Output the [x, y] coordinate of the center of the cell containing the given text.  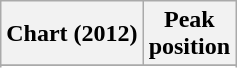
Chart (2012) [72, 34]
Peakposition [189, 34]
